Return the (x, y) coordinate for the center point of the cell that contains the specified text.  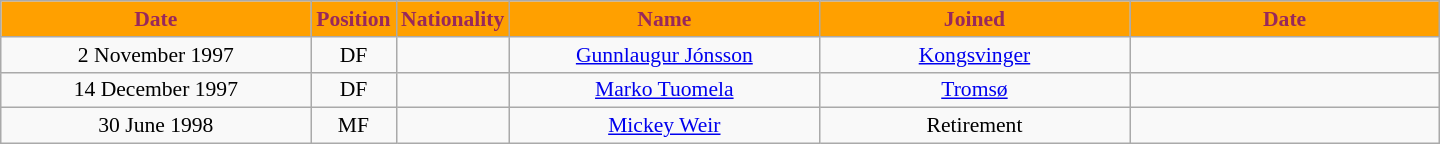
Retirement (974, 126)
Kongsvinger (974, 55)
2 November 1997 (156, 55)
Joined (974, 19)
Nationality (452, 19)
14 December 1997 (156, 90)
Gunnlaugur Jónsson (664, 55)
Marko Tuomela (664, 90)
Mickey Weir (664, 126)
Tromsø (974, 90)
30 June 1998 (156, 126)
Name (664, 19)
MF (354, 126)
Position (354, 19)
